Detect which cell encompasses the target text, then output its (X, Y) center coordinate. 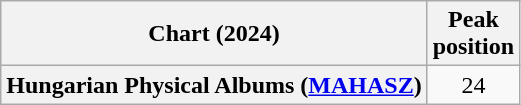
24 (473, 85)
Chart (2024) (214, 34)
Hungarian Physical Albums (MAHASZ) (214, 85)
Peakposition (473, 34)
